Return the (X, Y) coordinate for the center point of the cell that contains the specified text.  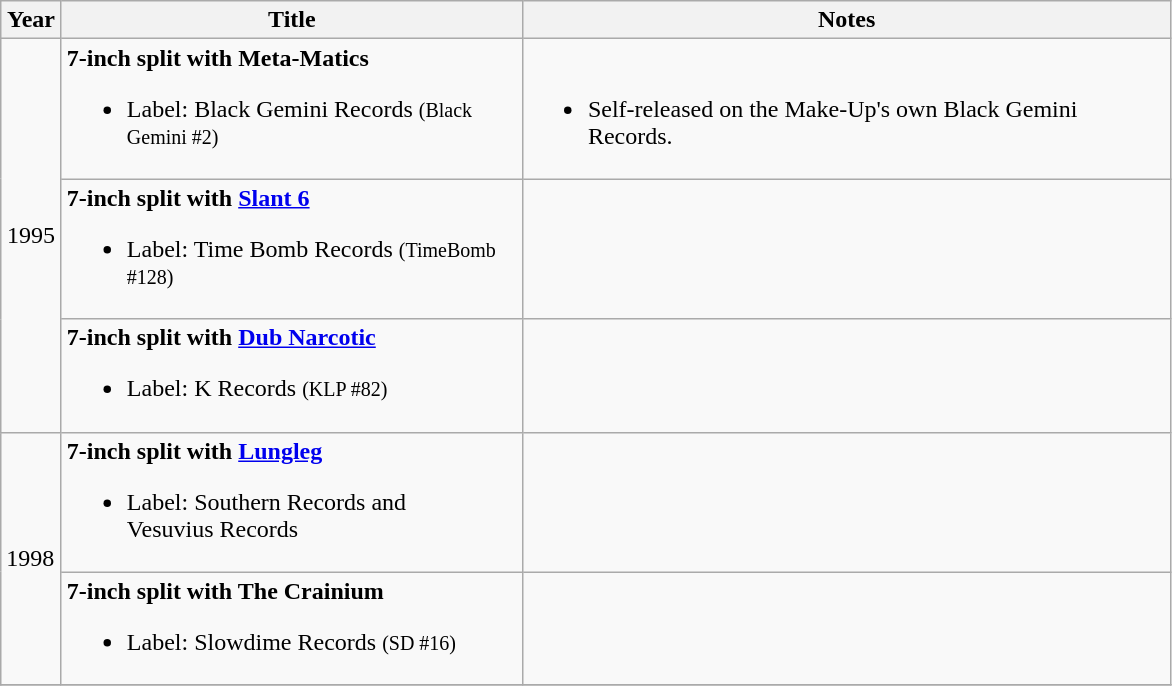
Title (292, 20)
7-inch split with Dub NarcoticLabel: K Records (KLP #82) (292, 376)
7-inch split with The CrainiumLabel: Slowdime Records (SD #16) (292, 628)
7-inch split with Meta-MaticsLabel: Black Gemini Records (Black Gemini #2) (292, 109)
1998 (32, 558)
Self-released on the Make-Up's own Black Gemini Records. (846, 109)
Year (32, 20)
7-inch split with LunglegLabel: Southern Records andVesuvius Records (292, 502)
Notes (846, 20)
7-inch split with Slant 6Label: Time Bomb Records (TimeBomb #128) (292, 249)
1995 (32, 236)
